Return the (x, y) coordinate for the center point of the cell that contains the specified text.  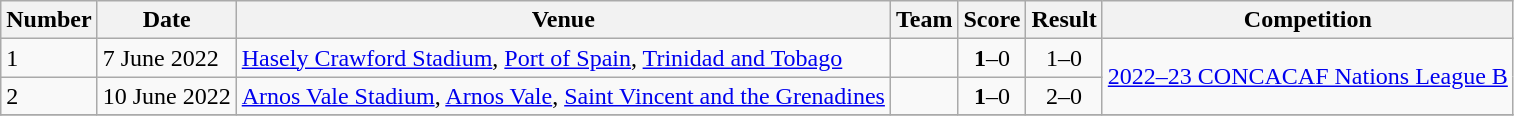
Competition (1308, 20)
7 June 2022 (166, 58)
Venue (563, 20)
Hasely Crawford Stadium, Port of Spain, Trinidad and Tobago (563, 58)
Score (992, 20)
2022–23 CONCACAF Nations League B (1308, 77)
1 (49, 58)
2–0 (1064, 96)
Date (166, 20)
10 June 2022 (166, 96)
Number (49, 20)
Team (924, 20)
Result (1064, 20)
2 (49, 96)
Arnos Vale Stadium, Arnos Vale, Saint Vincent and the Grenadines (563, 96)
